Locate the cell with the specified text and output its (X, Y) center coordinate. 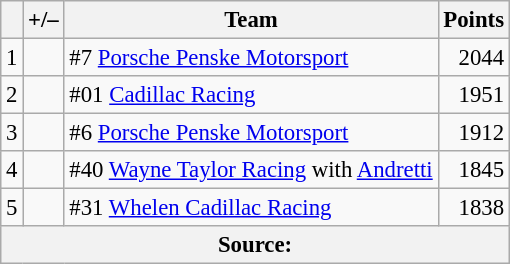
2044 (474, 58)
5 (12, 208)
#6 Porsche Penske Motorsport (251, 133)
1912 (474, 133)
1951 (474, 95)
#01 Cadillac Racing (251, 95)
Team (251, 20)
Points (474, 20)
1838 (474, 208)
#7 Porsche Penske Motorsport (251, 58)
1 (12, 58)
1845 (474, 170)
Source: (256, 245)
3 (12, 133)
2 (12, 95)
+/– (44, 20)
4 (12, 170)
#31 Whelen Cadillac Racing (251, 208)
#40 Wayne Taylor Racing with Andretti (251, 170)
